Capture the cell that displays the provided text and extract its [x, y] central coordinate. 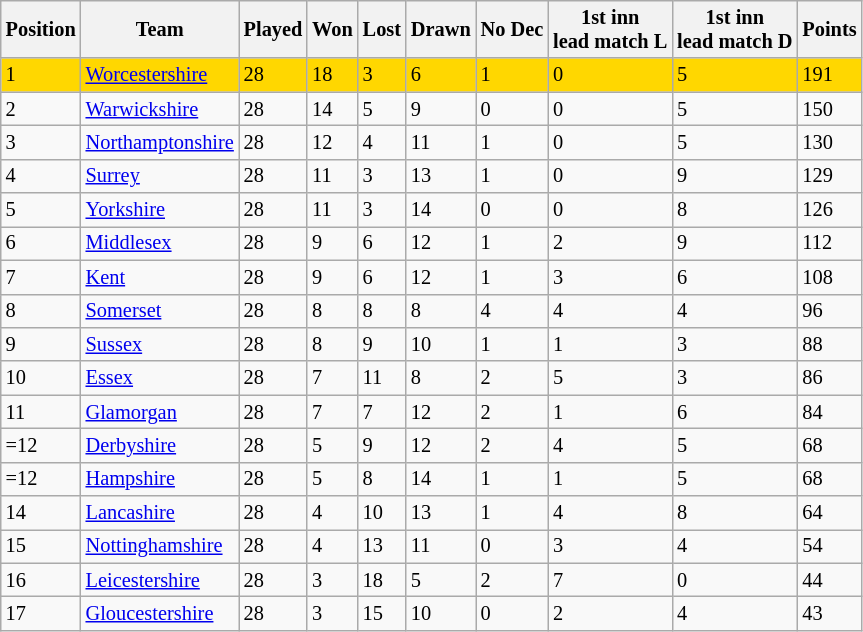
Hampshire [160, 479]
Won [332, 29]
150 [829, 109]
Glamorgan [160, 412]
Played [274, 29]
Middlesex [160, 243]
108 [829, 277]
Sussex [160, 344]
Derbyshire [160, 445]
64 [829, 513]
130 [829, 142]
Lancashire [160, 513]
Kent [160, 277]
112 [829, 243]
Somerset [160, 311]
126 [829, 210]
Worcestershire [160, 75]
54 [829, 546]
86 [829, 378]
Essex [160, 378]
1st innlead match L [610, 29]
191 [829, 75]
Gloucestershire [160, 613]
No Dec [512, 29]
44 [829, 580]
1st innlead match D [734, 29]
Lost [382, 29]
Nottinghamshire [160, 546]
96 [829, 311]
Points [829, 29]
88 [829, 344]
Surrey [160, 176]
16 [41, 580]
Warwickshire [160, 109]
Yorkshire [160, 210]
Northamptonshire [160, 142]
129 [829, 176]
17 [41, 613]
Team [160, 29]
43 [829, 613]
Drawn [441, 29]
Leicestershire [160, 580]
Position [41, 29]
84 [829, 412]
